Pinpoint the cell where the given text exists, returning its (X, Y) midpoint coordinate. 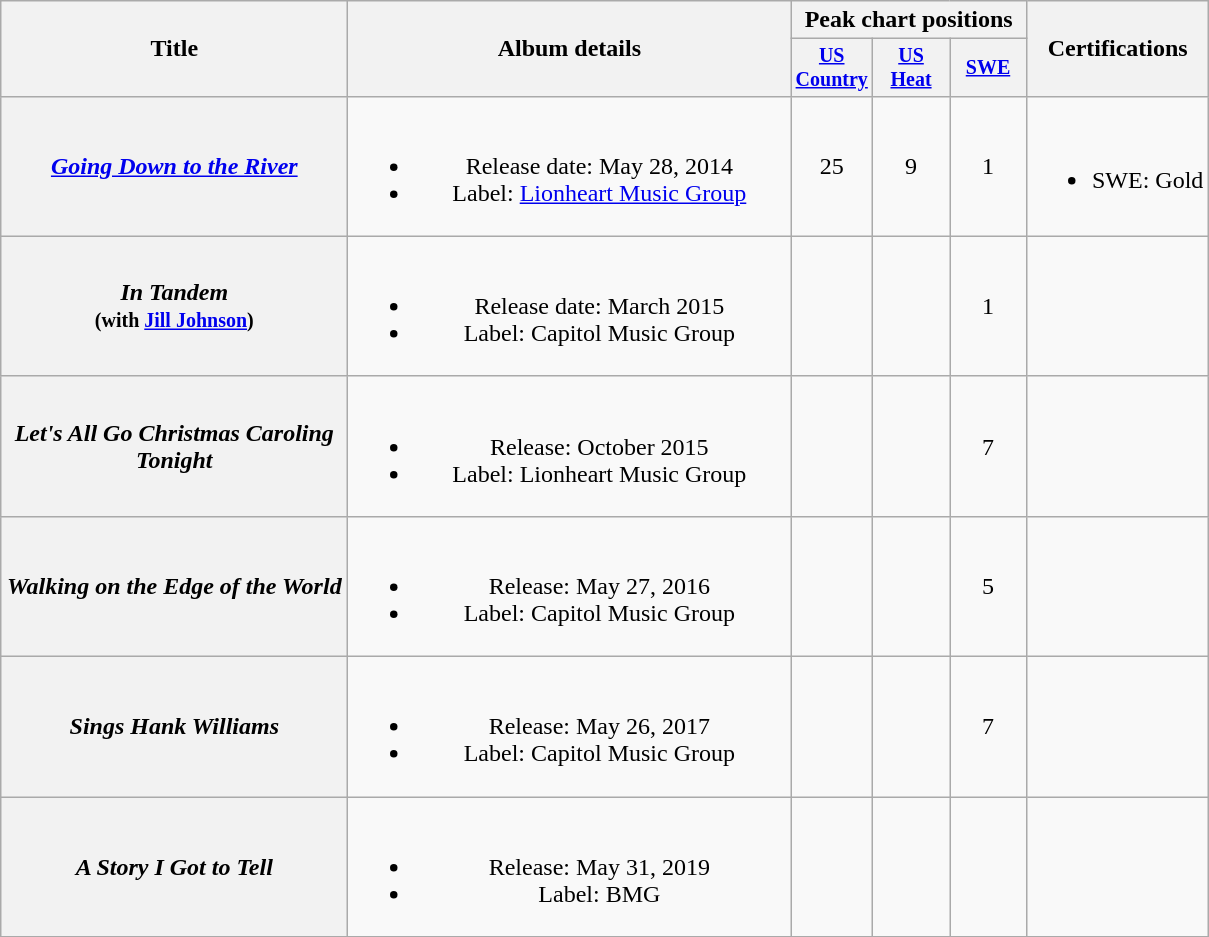
Release date: March 2015Label: Capitol Music Group (570, 306)
US Heat (912, 68)
Peak chart positions (909, 20)
Sings Hank Williams (174, 727)
Title (174, 49)
25 (832, 166)
US Country (832, 68)
SWE: Gold (1117, 166)
In Tandem (with Jill Johnson) (174, 306)
Release: May 26, 2017Label: Capitol Music Group (570, 727)
Release: October 2015Label: Lionheart Music Group (570, 446)
Release: May 27, 2016Label: Capitol Music Group (570, 586)
Release: May 31, 2019Label: BMG (570, 867)
9 (912, 166)
Release date: May 28, 2014Label: Lionheart Music Group (570, 166)
Certifications (1117, 49)
Going Down to the River (174, 166)
Walking on the Edge of the World (174, 586)
Album details (570, 49)
A Story I Got to Tell (174, 867)
Let's All Go Christmas Caroling Tonight (174, 446)
SWE (988, 68)
5 (988, 586)
